Pinpoint the cell where the given text exists, returning its (x, y) midpoint coordinate. 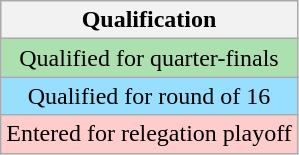
Qualification (150, 20)
Qualified for quarter-finals (150, 58)
Qualified for round of 16 (150, 96)
Entered for relegation playoff (150, 134)
